Detect which cell encompasses the target text, then output its [x, y] center coordinate. 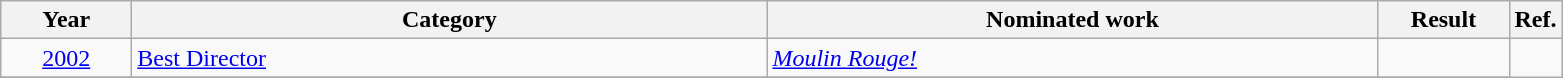
Moulin Rouge! [1072, 58]
Nominated work [1072, 20]
Result [1444, 20]
Ref. [1536, 20]
2002 [66, 58]
Best Director [450, 58]
Year [66, 20]
Category [450, 20]
